For the text-containing cell, return its midpoint in [x, y] coordinate format. 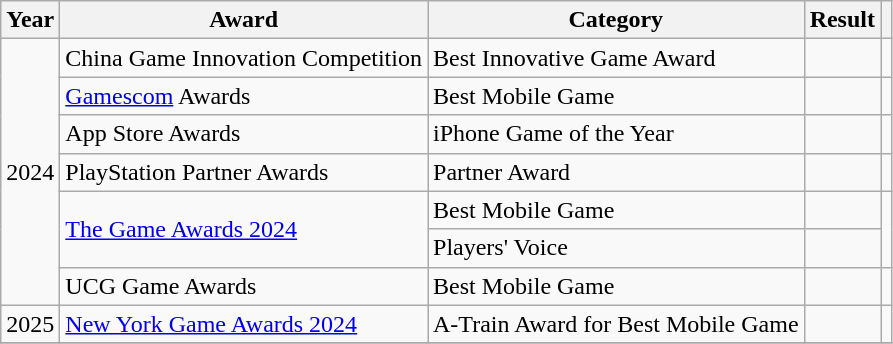
Result [842, 20]
Category [616, 20]
2025 [30, 324]
2024 [30, 172]
Year [30, 20]
App Store Awards [244, 134]
Best Innovative Game Award [616, 58]
Award [244, 20]
The Game Awards 2024 [244, 229]
China Game Innovation Competition [244, 58]
UCG Game Awards [244, 286]
iPhone Game of the Year [616, 134]
New York Game Awards 2024 [244, 324]
Gamescom Awards [244, 96]
Partner Award [616, 172]
Players' Voice [616, 248]
A-Train Award for Best Mobile Game [616, 324]
PlayStation Partner Awards [244, 172]
